Detect which cell encompasses the target text, then output its (X, Y) center coordinate. 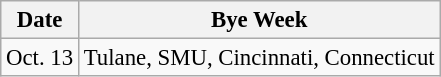
Date (40, 20)
Bye Week (259, 20)
Oct. 13 (40, 58)
Tulane, SMU, Cincinnati, Connecticut (259, 58)
